Return the (X, Y) coordinate for the center point of the cell that contains the specified text.  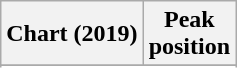
Chart (2019) (72, 34)
Peakposition (189, 34)
